Output the (X, Y) coordinate of the center of the cell containing the given text.  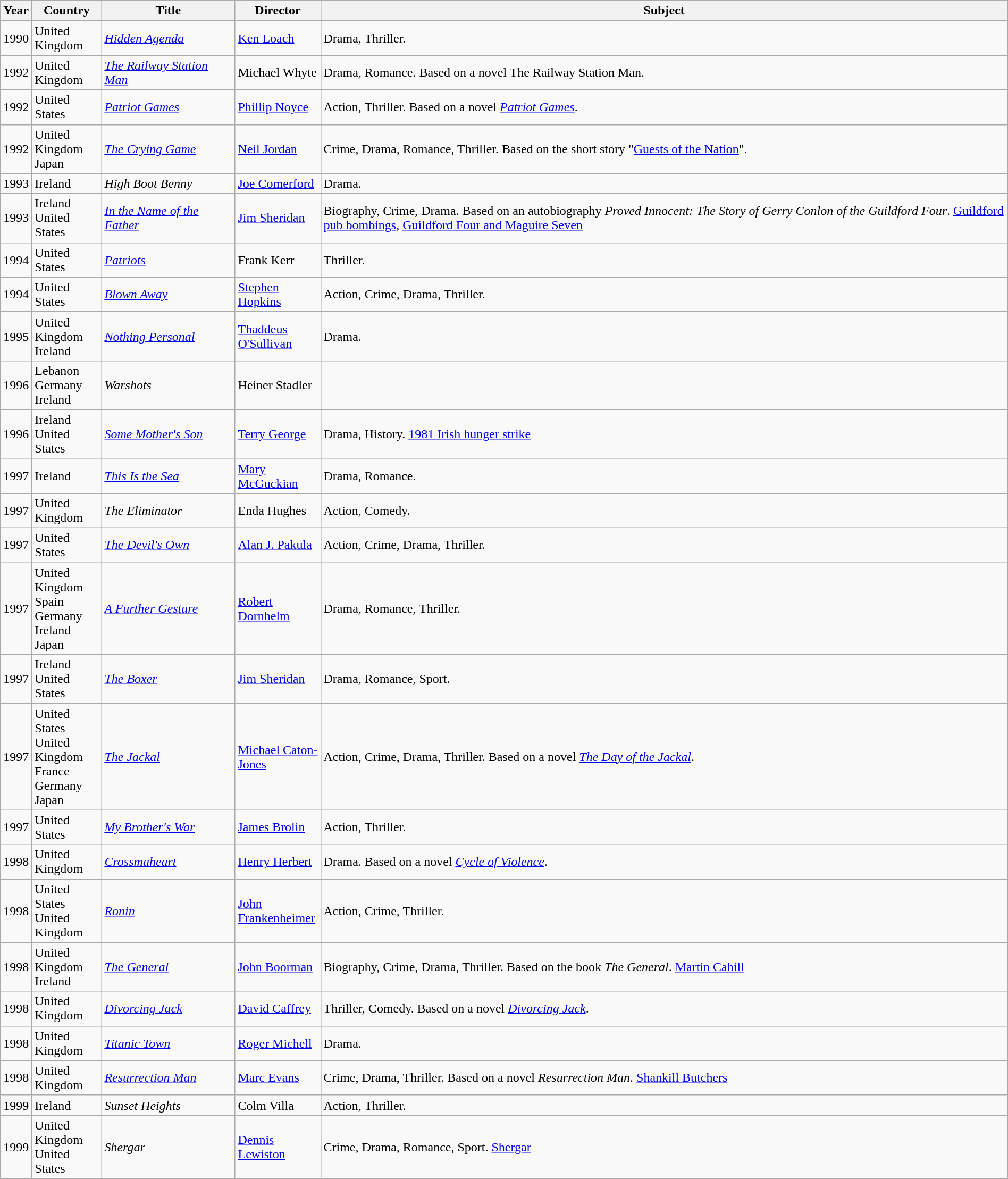
The Eliminator (168, 511)
Crossmaheart (168, 862)
Biography, Crime, Drama, Thriller. Based on the book The General. Martin Cahill (664, 967)
Drama, History. 1981 Irish hunger strike (664, 434)
Ken Loach (278, 38)
1990 (16, 38)
Michael Whyte (278, 72)
Crime, Drama, Thriller. Based on a novel Resurrection Man. Shankill Butchers (664, 1077)
Warshots (168, 385)
High Boot Benny (168, 183)
United StatesUnited Kingdom (67, 910)
Alan J. Pakula (278, 546)
LebanonGermanyIreland (67, 385)
Enda Hughes (278, 511)
Stephen Hopkins (278, 295)
Mary McGuckian (278, 475)
Terry George (278, 434)
Dennis Lewiston (278, 1147)
Action, Thriller. Based on a novel Patriot Games. (664, 107)
Robert Dornhelm (278, 608)
Some Mother's Son (168, 434)
The Railway Station Man (168, 72)
Country (67, 11)
Drama, Romance. (664, 475)
Hidden Agenda (168, 38)
Neil Jordan (278, 149)
The Jackal (168, 757)
Nothing Personal (168, 336)
Action, Crime, Drama, Thriller. Based on a novel The Day of the Jackal. (664, 757)
United KingdomJapan (67, 149)
United KingdomSpainGermanyIrelandJapan (67, 608)
John Boorman (278, 967)
Ronin (168, 910)
Titanic Town (168, 1043)
Crime, Drama, Romance, Sport. Shergar (664, 1147)
In the Name of the Father (168, 218)
United StatesUnited KingdomFranceGermanyJapan (67, 757)
Director (278, 11)
Phillip Noyce (278, 107)
Thriller, Comedy. Based on a novel Divorcing Jack. (664, 1008)
Heiner Stadler (278, 385)
Action, Crime, Thriller. (664, 910)
Frank Kerr (278, 260)
Divorcing Jack (168, 1008)
Drama. Based on a novel Cycle of Violence. (664, 862)
Subject (664, 11)
The Crying Game (168, 149)
Thaddeus O'Sullivan (278, 336)
Drama, Romance, Sport. (664, 679)
James Brolin (278, 827)
Crime, Drama, Romance, Thriller. Based on the short story "Guests of the Nation". (664, 149)
The Devil's Own (168, 546)
Action, Comedy. (664, 511)
Michael Caton-Jones (278, 757)
Marc Evans (278, 1077)
Drama, Romance. Based on a novel The Railway Station Man. (664, 72)
A Further Gesture (168, 608)
Roger Michell (278, 1043)
1995 (16, 336)
The General (168, 967)
My Brother's War (168, 827)
John Frankenheimer (278, 910)
This Is the Sea (168, 475)
The Boxer (168, 679)
Sunset Heights (168, 1105)
Drama, Thriller. (664, 38)
Resurrection Man (168, 1077)
Thriller. (664, 260)
Blown Away (168, 295)
Colm Villa (278, 1105)
United KingdomUnited States (67, 1147)
Patriots (168, 260)
Henry Herbert (278, 862)
David Caffrey (278, 1008)
Title (168, 11)
Drama, Romance, Thriller. (664, 608)
Shergar (168, 1147)
Year (16, 11)
Joe Comerford (278, 183)
Patriot Games (168, 107)
